Determine the [X, Y] coordinate at the center of the cell enclosing the given text.  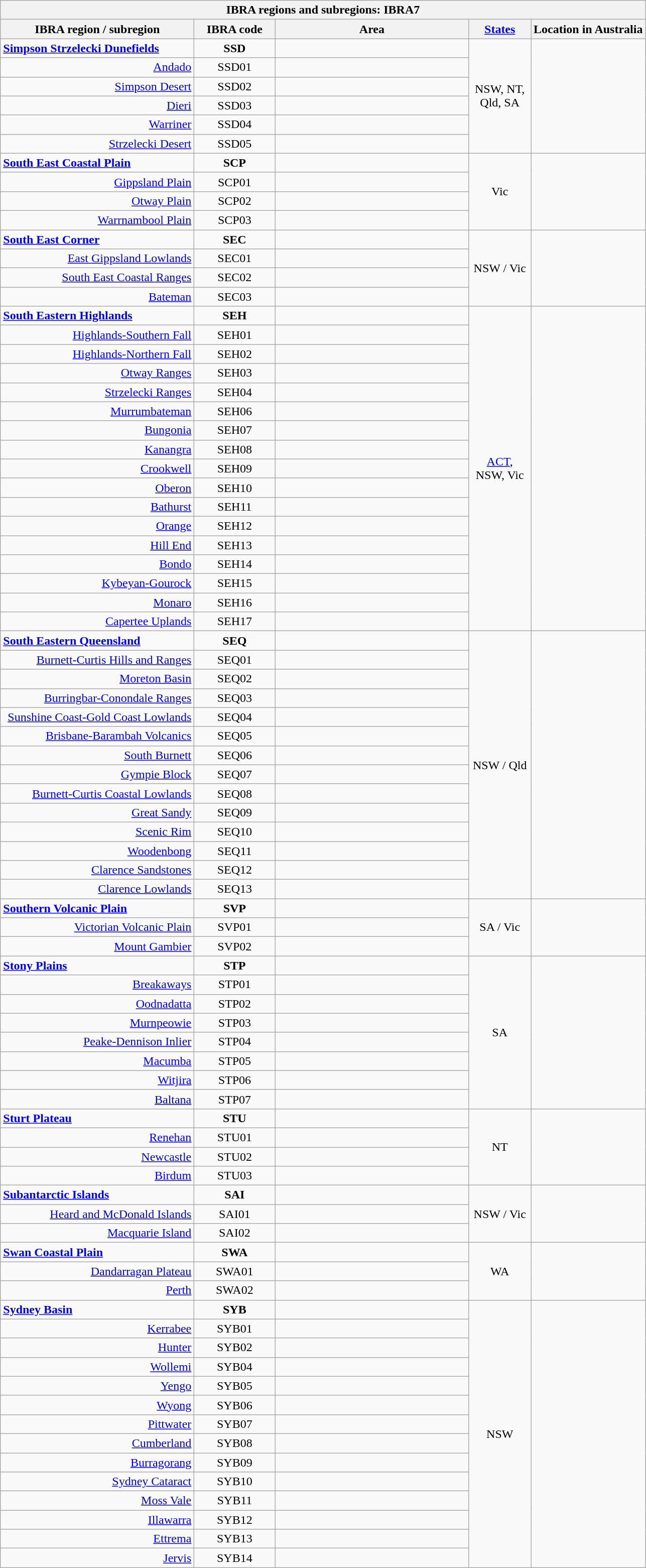
SEC02 [235, 278]
STP02 [235, 1004]
Kanangra [97, 449]
Dandarragan Plateau [97, 1271]
SEQ02 [235, 679]
Hunter [97, 1348]
SSD02 [235, 86]
SEH03 [235, 373]
STP [235, 966]
Kerrabee [97, 1329]
SEC03 [235, 297]
Kybeyan-Gourock [97, 583]
SYB07 [235, 1424]
Subantarctic Islands [97, 1195]
ACT, NSW, Vic [500, 469]
Vic [500, 191]
South East Coastal Plain [97, 163]
NSW, NT, Qld, SA [500, 96]
SEH01 [235, 335]
Newcastle [97, 1156]
SEH13 [235, 545]
SA [500, 1032]
SEH [235, 316]
Andado [97, 67]
South Eastern Highlands [97, 316]
SEQ06 [235, 755]
Murnpeowie [97, 1023]
SEQ07 [235, 774]
Warrnambool Plain [97, 220]
SCP01 [235, 182]
SEH10 [235, 488]
STP03 [235, 1023]
Great Sandy [97, 812]
Sydney Basin [97, 1309]
SCP03 [235, 220]
STP01 [235, 985]
STU03 [235, 1176]
South East Corner [97, 239]
SEQ04 [235, 717]
Woodenbong [97, 851]
Sturt Plateau [97, 1118]
Macumba [97, 1061]
Strzelecki Ranges [97, 392]
Illawarra [97, 1520]
SYB04 [235, 1367]
SA / Vic [500, 927]
STP04 [235, 1042]
Highlands-Northern Fall [97, 354]
SYB [235, 1309]
Burnett-Curtis Hills and Ranges [97, 660]
SCP [235, 163]
NSW [500, 1434]
SYB08 [235, 1443]
SEQ05 [235, 736]
SEQ [235, 641]
SEH15 [235, 583]
STP05 [235, 1061]
Macquarie Island [97, 1233]
South East Coastal Ranges [97, 278]
Sydney Cataract [97, 1482]
SVP02 [235, 946]
SEH08 [235, 449]
Gympie Block [97, 774]
Simpson Strzelecki Dunefields [97, 48]
STP07 [235, 1099]
Crookwell [97, 468]
SAI02 [235, 1233]
Hill End [97, 545]
Perth [97, 1290]
States [500, 29]
SVP01 [235, 927]
WA [500, 1271]
Otway Plain [97, 201]
Otway Ranges [97, 373]
Bungonia [97, 430]
SYB11 [235, 1501]
SAI01 [235, 1214]
SEQ01 [235, 660]
Birdum [97, 1176]
STP06 [235, 1080]
SEH09 [235, 468]
Witjira [97, 1080]
Peake-Dennison Inlier [97, 1042]
SYB10 [235, 1482]
Moreton Basin [97, 679]
SYB01 [235, 1329]
Bathurst [97, 507]
SEH06 [235, 411]
Burringbar-Conondale Ranges [97, 698]
SEH16 [235, 602]
SSD01 [235, 67]
SYB02 [235, 1348]
East Gippsland Lowlands [97, 259]
Oodnadatta [97, 1004]
SEQ10 [235, 831]
Orange [97, 526]
Wollemi [97, 1367]
SYB05 [235, 1386]
SEH04 [235, 392]
SWA01 [235, 1271]
SSD03 [235, 105]
Murrumbateman [97, 411]
SSD05 [235, 144]
Clarence Sandstones [97, 870]
SSD04 [235, 125]
Dieri [97, 105]
Brisbane-Barambah Volcanics [97, 736]
SEH12 [235, 526]
SEQ09 [235, 812]
South Burnett [97, 755]
SWA02 [235, 1290]
SCP02 [235, 201]
Location in Australia [588, 29]
Bateman [97, 297]
SYB12 [235, 1520]
SEH07 [235, 430]
Sunshine Coast-Gold Coast Lowlands [97, 717]
SYB14 [235, 1558]
STU [235, 1118]
SEH02 [235, 354]
Baltana [97, 1099]
SEQ08 [235, 793]
South Eastern Queensland [97, 641]
SAI [235, 1195]
Victorian Volcanic Plain [97, 927]
STU01 [235, 1137]
Oberon [97, 488]
SEQ03 [235, 698]
SSD [235, 48]
Moss Vale [97, 1501]
IBRA region / subregion [97, 29]
SEQ12 [235, 870]
SVP [235, 908]
SYB06 [235, 1405]
Clarence Lowlands [97, 889]
Burragorang [97, 1463]
SEQ13 [235, 889]
Southern Volcanic Plain [97, 908]
STU02 [235, 1156]
SEQ11 [235, 851]
IBRA code [235, 29]
Bondo [97, 564]
Cumberland [97, 1443]
Warriner [97, 125]
Scenic Rim [97, 831]
Stony Plains [97, 966]
Strzelecki Desert [97, 144]
SEC01 [235, 259]
Gippsland Plain [97, 182]
Area [372, 29]
NSW / Qld [500, 765]
Pittwater [97, 1424]
Yengo [97, 1386]
IBRA regions and subregions: IBRA7 [323, 10]
Capertee Uplands [97, 622]
SYB13 [235, 1539]
Jervis [97, 1558]
SEC [235, 239]
Renehan [97, 1137]
SWA [235, 1252]
NT [500, 1147]
Monaro [97, 602]
SEH14 [235, 564]
Burnett-Curtis Coastal Lowlands [97, 793]
SEH17 [235, 622]
SEH11 [235, 507]
Simpson Desert [97, 86]
Heard and McDonald Islands [97, 1214]
Breakaways [97, 985]
Highlands-Southern Fall [97, 335]
Mount Gambier [97, 946]
Wyong [97, 1405]
SYB09 [235, 1463]
Ettrema [97, 1539]
Swan Coastal Plain [97, 1252]
